For the text-containing cell, return its midpoint in (X, Y) coordinate format. 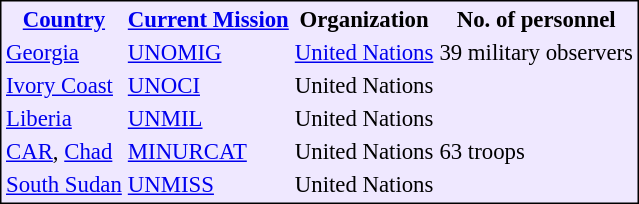
Organization (364, 19)
UNMIL (208, 119)
Georgia (64, 53)
Current Mission (208, 19)
MINURCAT (208, 151)
UNMISS (208, 185)
UNOCI (208, 85)
Liberia (64, 119)
UNOMIG (208, 53)
39 military observers (536, 53)
Ivory Coast (64, 85)
No. of personnel (536, 19)
63 troops (536, 151)
South Sudan (64, 185)
CAR, Chad (64, 151)
Country (64, 19)
